Find where the given text appears and provide that cell's center as [X, Y] coordinate. 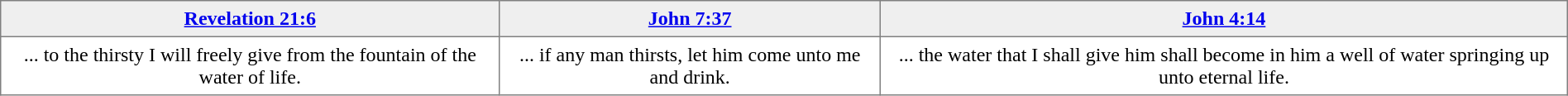
John 7:37 [690, 19]
... to the thirsty I will freely give from the fountain of the water of life. [250, 65]
... if any man thirsts, let him come unto me and drink. [690, 65]
John 4:14 [1224, 19]
... the water that I shall give him shall become in him a well of water springing up unto eternal life. [1224, 65]
Revelation 21:6 [250, 19]
